Scan for the cell matching the given text and deliver its (X, Y) coordinate at center. 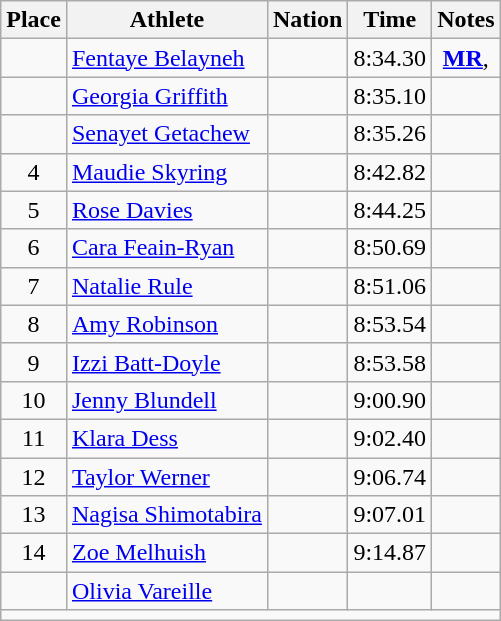
Fentaye Belayneh (166, 58)
8:34.30 (390, 58)
12 (34, 477)
MR, (466, 58)
Izzi Batt-Doyle (166, 362)
7 (34, 286)
13 (34, 515)
6 (34, 248)
8:50.69 (390, 248)
10 (34, 400)
Klara Dess (166, 438)
Rose Davies (166, 210)
9:00.90 (390, 400)
5 (34, 210)
Olivia Vareille (166, 591)
4 (34, 172)
8 (34, 324)
Nation (307, 20)
Cara Feain-Ryan (166, 248)
Natalie Rule (166, 286)
9:14.87 (390, 553)
Georgia Griffith (166, 96)
11 (34, 438)
8:53.58 (390, 362)
Notes (466, 20)
Taylor Werner (166, 477)
14 (34, 553)
8:53.54 (390, 324)
9:06.74 (390, 477)
Jenny Blundell (166, 400)
8:35.26 (390, 134)
Maudie Skyring (166, 172)
8:35.10 (390, 96)
Amy Robinson (166, 324)
8:44.25 (390, 210)
9 (34, 362)
Time (390, 20)
8:42.82 (390, 172)
Senayet Getachew (166, 134)
Athlete (166, 20)
9:07.01 (390, 515)
8:51.06 (390, 286)
9:02.40 (390, 438)
Zoe Melhuish (166, 553)
Nagisa Shimotabira (166, 515)
Place (34, 20)
